Locate the cell with the specified text and output its (x, y) center coordinate. 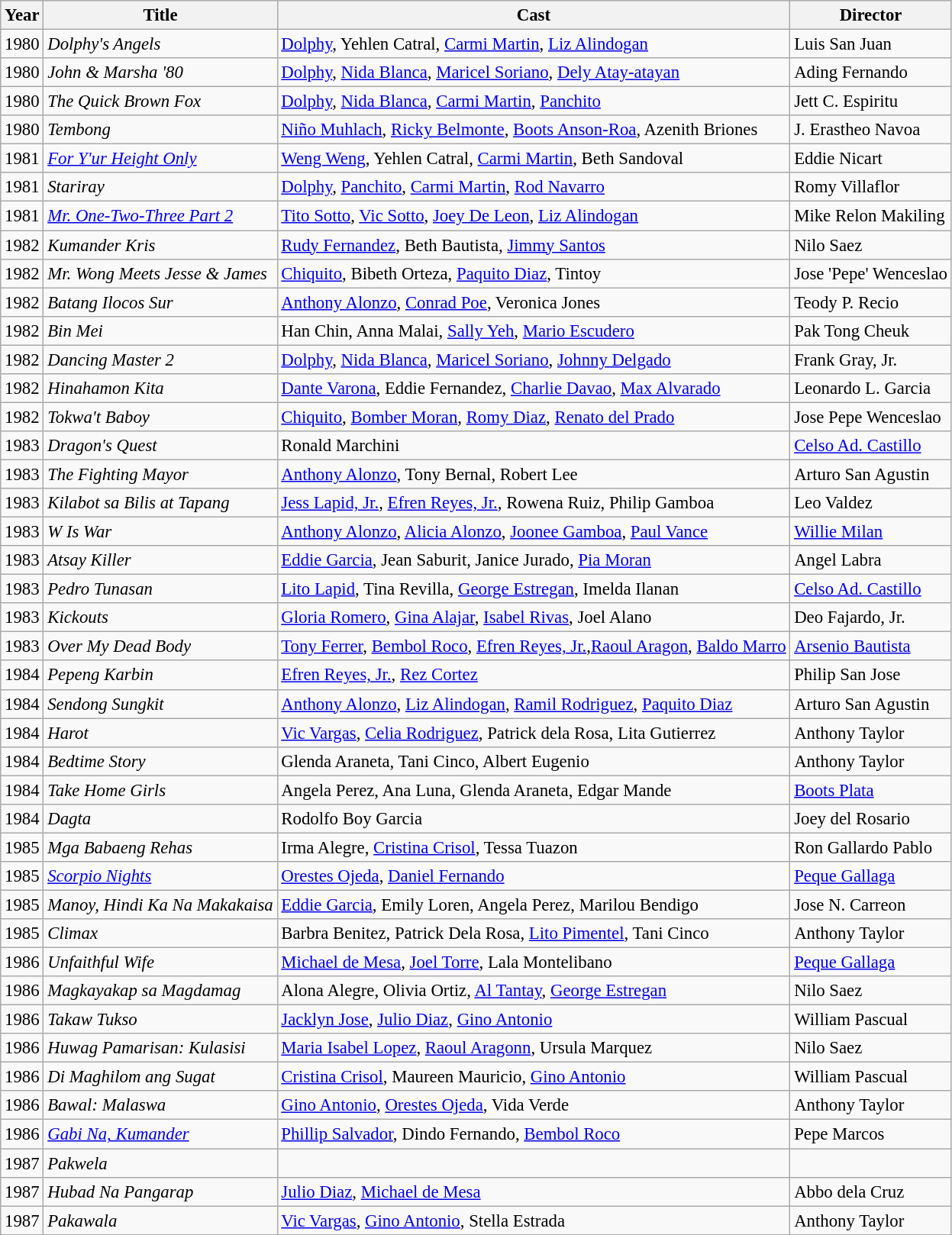
Teody P. Recio (870, 302)
Mr. One-Two-Three Part 2 (160, 216)
Anthony Alonzo, Tony Bernal, Robert Lee (534, 474)
Jacklyn Jose, Julio Diaz, Gino Antonio (534, 1020)
Maria Isabel Lopez, Raoul Aragonn, Ursula Marquez (534, 1048)
Dante Varona, Eddie Fernandez, Charlie Davao, Max Alvarado (534, 389)
Anthony Alonzo, Alicia Alonzo, Joonee Gamboa, Paul Vance (534, 532)
Kumander Kris (160, 245)
Mga Babaeng Rehas (160, 847)
Niño Muhlach, Ricky Belmonte, Boots Anson-Roa, Azenith Briones (534, 130)
Gabi Na, Kumander (160, 1134)
Manoy, Hindi Ka Na Makakaisa (160, 904)
Atsay Killer (160, 560)
Han Chin, Anna Malai, Sally Yeh, Mario Escudero (534, 331)
Jose N. Carreon (870, 904)
Barbra Benitez, Patrick Dela Rosa, Lito Pimentel, Tani Cinco (534, 934)
Magkayakap sa Magdamag (160, 991)
Eddie Nicart (870, 159)
Tokwa't Baboy (160, 417)
Take Home Girls (160, 790)
John & Marsha '80 (160, 73)
Harot (160, 733)
Angel Labra (870, 560)
Pepe Marcos (870, 1134)
Dolphy, Nida Blanca, Carmi Martin, Panchito (534, 102)
Hinahamon Kita (160, 389)
Angela Perez, Ana Luna, Glenda Araneta, Edgar Mande (534, 790)
Bawal: Malaswa (160, 1106)
Jess Lapid, Jr., Efren Reyes, Jr., Rowena Ruiz, Philip Gamboa (534, 503)
Glenda Araneta, Tani Cinco, Albert Eugenio (534, 761)
Joey del Rosario (870, 819)
Scorpio Nights (160, 876)
Rudy Fernandez, Beth Bautista, Jimmy Santos (534, 245)
Title (160, 15)
Michael de Mesa, Joel Torre, Lala Montelibano (534, 963)
Pak Tong Cheuk (870, 331)
J. Erastheo Navoa (870, 130)
Leonardo L. Garcia (870, 389)
Vic Vargas, Gino Antonio, Stella Estrada (534, 1220)
Dolphy, Nida Blanca, Maricel Soriano, Dely Atay-atayan (534, 73)
Efren Reyes, Jr., Rez Cortez (534, 676)
Gloria Romero, Gina Alajar, Isabel Rivas, Joel Alano (534, 617)
Frank Gray, Jr. (870, 360)
Tembong (160, 130)
Climax (160, 934)
Unfaithful Wife (160, 963)
Dolphy, Panchito, Carmi Martin, Rod Navarro (534, 187)
Vic Vargas, Celia Rodriguez, Patrick dela Rosa, Lita Gutierrez (534, 733)
Ronald Marchini (534, 446)
Cristina Crisol, Maureen Mauricio, Gino Antonio (534, 1077)
Arsenio Bautista (870, 647)
Philip San Jose (870, 676)
Takaw Tukso (160, 1020)
Boots Plata (870, 790)
Luis San Juan (870, 44)
Pakwela (160, 1163)
Willie Milan (870, 532)
Dolphy, Yehlen Catral, Carmi Martin, Liz Alindogan (534, 44)
W Is War (160, 532)
Abbo dela Cruz (870, 1191)
Director (870, 15)
Kickouts (160, 617)
Bedtime Story (160, 761)
Tito Sotto, Vic Sotto, Joey De Leon, Liz Alindogan (534, 216)
Pedro Tunasan (160, 589)
Di Maghilom ang Sugat (160, 1077)
Jose 'Pepe' Wenceslao (870, 273)
Tony Ferrer, Bembol Roco, Efren Reyes, Jr.,Raoul Aragon, Baldo Marro (534, 647)
Mr. Wong Meets Jesse & James (160, 273)
Weng Weng, Yehlen Catral, Carmi Martin, Beth Sandoval (534, 159)
Lito Lapid, Tina Revilla, George Estregan, Imelda Ilanan (534, 589)
Julio Diaz, Michael de Mesa (534, 1191)
Hubad Na Pangarap (160, 1191)
Eddie Garcia, Emily Loren, Angela Perez, Marilou Bendigo (534, 904)
Deo Fajardo, Jr. (870, 617)
Ading Fernando (870, 73)
Ron Gallardo Pablo (870, 847)
For Y'ur Height Only (160, 159)
Pepeng Karbin (160, 676)
Sendong Sungkit (160, 704)
Anthony Alonzo, Liz Alindogan, Ramil Rodriguez, Paquito Diaz (534, 704)
Romy Villaflor (870, 187)
Cast (534, 15)
Chiquito, Bomber Moran, Romy Diaz, Renato del Prado (534, 417)
Eddie Garcia, Jean Saburit, Janice Jurado, Pia Moran (534, 560)
Dancing Master 2 (160, 360)
Jett C. Espiritu (870, 102)
Gino Antonio, Orestes Ojeda, Vida Verde (534, 1106)
Chiquito, Bibeth Orteza, Paquito Diaz, Tintoy (534, 273)
Stariray (160, 187)
Jose Pepe Wenceslao (870, 417)
Year (22, 15)
Dragon's Quest (160, 446)
Phillip Salvador, Dindo Fernando, Bembol Roco (534, 1134)
Leo Valdez (870, 503)
The Quick Brown Fox (160, 102)
Huwag Pamarisan: Kulasisi (160, 1048)
Dolphy, Nida Blanca, Maricel Soriano, Johnny Delgado (534, 360)
Batang Ilocos Sur (160, 302)
Orestes Ojeda, Daniel Fernando (534, 876)
Mike Relon Makiling (870, 216)
Kilabot sa Bilis at Tapang (160, 503)
Bin Mei (160, 331)
The Fighting Mayor (160, 474)
Over My Dead Body (160, 647)
Rodolfo Boy Garcia (534, 819)
Dagta (160, 819)
Pakawala (160, 1220)
Alona Alegre, Olivia Ortiz, Al Tantay, George Estregan (534, 991)
Dolphy's Angels (160, 44)
Anthony Alonzo, Conrad Poe, Veronica Jones (534, 302)
Irma Alegre, Cristina Crisol, Tessa Tuazon (534, 847)
